Extract the [X, Y] coordinate from the center of the cell holding the provided text.  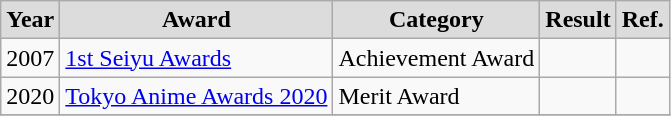
Ref. [642, 20]
1st Seiyu Awards [196, 58]
Year [30, 20]
Merit Award [436, 96]
Tokyo Anime Awards 2020 [196, 96]
2007 [30, 58]
2020 [30, 96]
Award [196, 20]
Category [436, 20]
Result [578, 20]
Achievement Award [436, 58]
